From the cell containing the given text, extract its center point as (X, Y) coordinate. 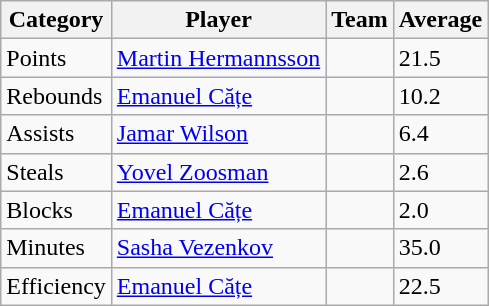
Yovel Zoosman (218, 172)
Jamar Wilson (218, 134)
22.5 (440, 286)
Efficiency (56, 286)
Steals (56, 172)
Blocks (56, 210)
Player (218, 20)
Rebounds (56, 96)
Minutes (56, 248)
10.2 (440, 96)
Category (56, 20)
Assists (56, 134)
Points (56, 58)
Martin Hermannsson (218, 58)
Average (440, 20)
21.5 (440, 58)
2.6 (440, 172)
6.4 (440, 134)
35.0 (440, 248)
Team (360, 20)
2.0 (440, 210)
Sasha Vezenkov (218, 248)
